For the text-containing cell, return its midpoint in (x, y) coordinate format. 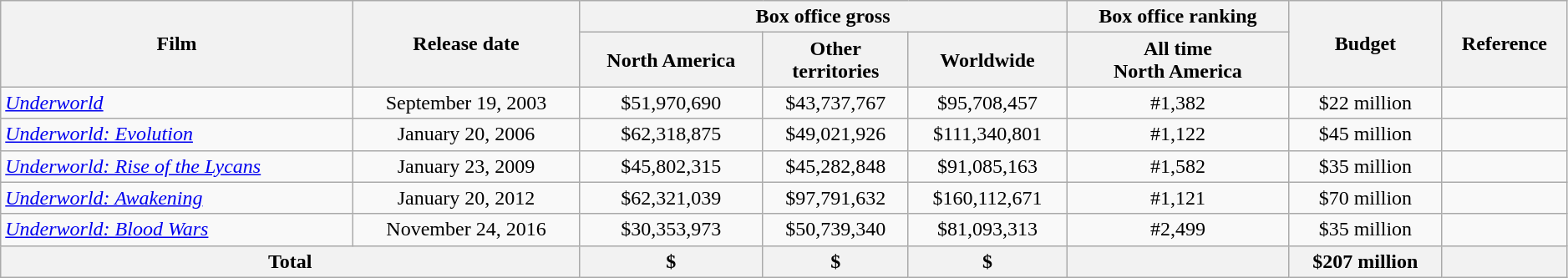
$160,112,671 (987, 198)
$62,318,875 (672, 134)
$95,708,457 (987, 103)
January 20, 2012 (466, 198)
Otherterritories (835, 60)
$30,353,973 (672, 230)
$43,737,767 (835, 103)
September 19, 2003 (466, 103)
$62,321,039 (672, 198)
$70 million (1365, 198)
$91,085,163 (987, 166)
North America (672, 60)
$49,021,926 (835, 134)
$22 million (1365, 103)
#1,121 (1178, 198)
#1,582 (1178, 166)
$111,340,801 (987, 134)
Reference (1505, 43)
January 23, 2009 (466, 166)
Box office ranking (1178, 17)
#1,122 (1178, 134)
Release date (466, 43)
$45,282,848 (835, 166)
Total (291, 261)
Film (177, 43)
November 24, 2016 (466, 230)
$51,970,690 (672, 103)
January 20, 2006 (466, 134)
$50,739,340 (835, 230)
#1,382 (1178, 103)
Underworld: Blood Wars (177, 230)
$97,791,632 (835, 198)
$207 million (1365, 261)
$45 million (1365, 134)
Underworld (177, 103)
Underworld: Rise of the Lycans (177, 166)
#2,499 (1178, 230)
All timeNorth America (1178, 60)
$81,093,313 (987, 230)
Underworld: Awakening (177, 198)
Underworld: Evolution (177, 134)
$45,802,315 (672, 166)
Worldwide (987, 60)
Budget (1365, 43)
Box office gross (824, 17)
